Capture the cell that displays the provided text and extract its [x, y] central coordinate. 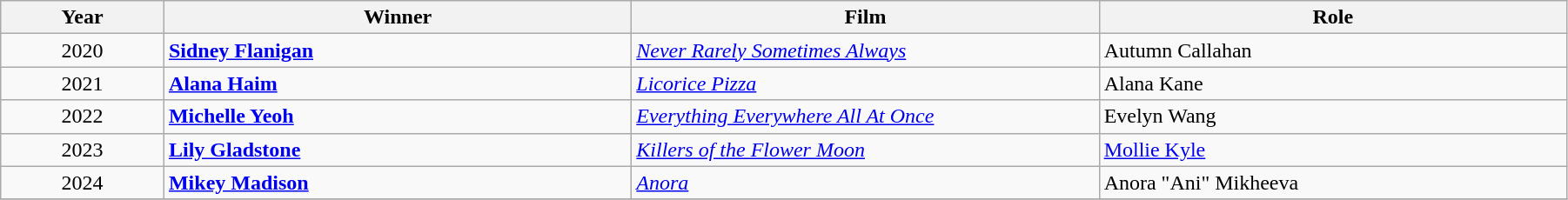
Evelyn Wang [1333, 117]
Film [865, 17]
Alana Haim [397, 83]
Everything Everywhere All At Once [865, 117]
Lily Gladstone [397, 150]
Year [83, 17]
Anora "Ani" Mikheeva [1333, 183]
Winner [397, 17]
Never Rarely Sometimes Always [865, 50]
2022 [83, 117]
Role [1333, 17]
Michelle Yeoh [397, 117]
Mollie Kyle [1333, 150]
Anora [865, 183]
2023 [83, 150]
2020 [83, 50]
Mikey Madison [397, 183]
Sidney Flanigan [397, 50]
Licorice Pizza [865, 83]
Autumn Callahan [1333, 50]
Killers of the Flower Moon [865, 150]
2024 [83, 183]
Alana Kane [1333, 83]
2021 [83, 83]
